Find where the given text appears and provide that cell's center as (x, y) coordinate. 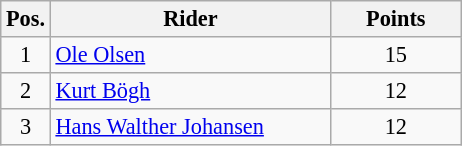
Ole Olsen (190, 55)
Kurt Bögh (190, 90)
2 (26, 90)
Pos. (26, 19)
Rider (190, 19)
Hans Walther Johansen (190, 126)
Points (396, 19)
1 (26, 55)
3 (26, 126)
15 (396, 55)
